Locate the cell with the specified text and output its [x, y] center coordinate. 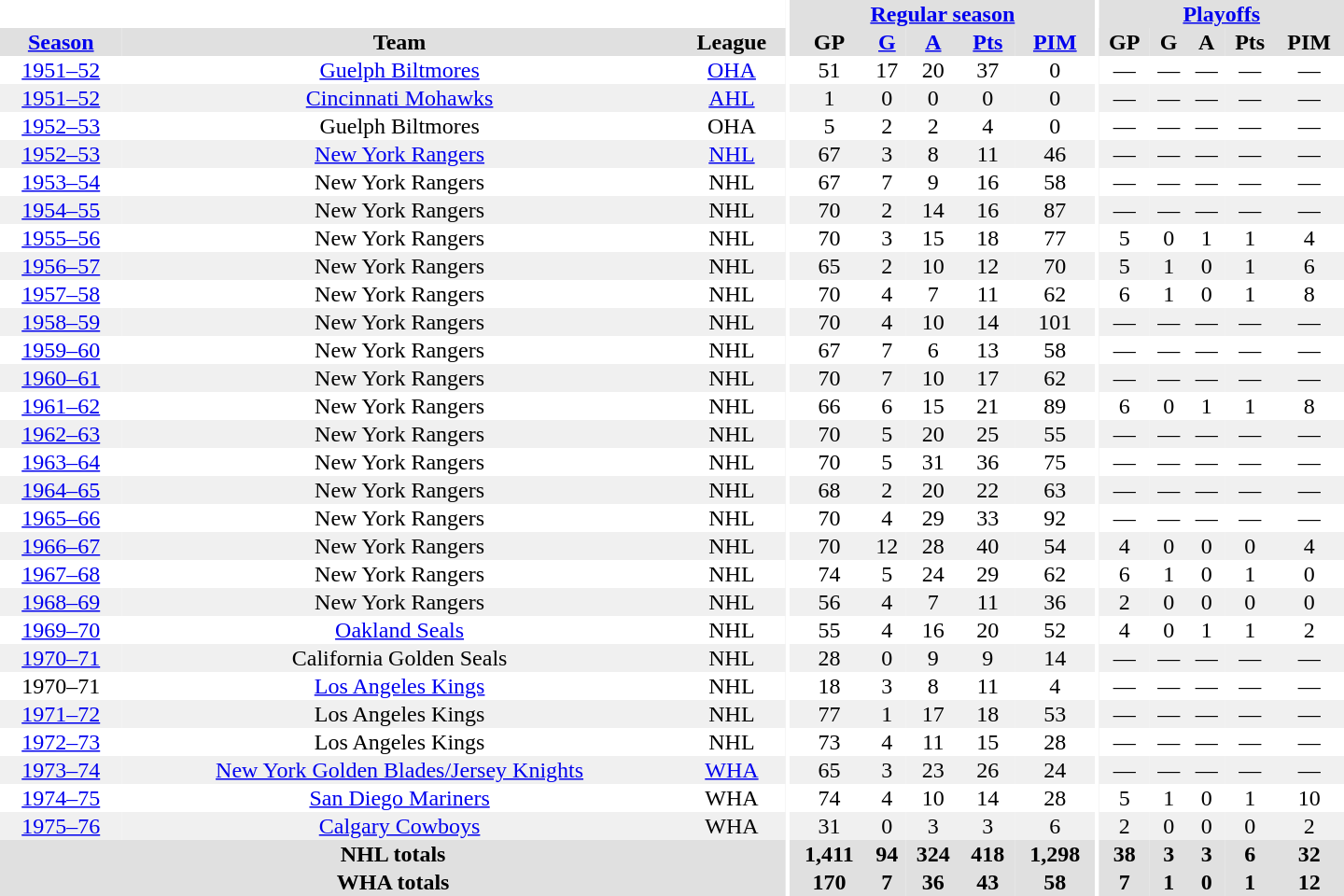
1974–75 [61, 798]
1972–73 [61, 742]
170 [829, 882]
51 [829, 70]
1966–67 [61, 546]
1968–69 [61, 602]
1967–68 [61, 574]
89 [1055, 406]
Season [61, 42]
101 [1055, 322]
1954–55 [61, 210]
54 [1055, 546]
66 [829, 406]
75 [1055, 462]
94 [887, 854]
21 [987, 406]
22 [987, 490]
25 [987, 434]
1955–56 [61, 238]
68 [829, 490]
Oakland Seals [399, 630]
1959–60 [61, 350]
1973–74 [61, 770]
26 [987, 770]
53 [1055, 714]
418 [987, 854]
1,411 [829, 854]
38 [1125, 854]
Playoffs [1222, 14]
324 [933, 854]
46 [1055, 154]
1963–64 [61, 462]
43 [987, 882]
1971–72 [61, 714]
NHL totals [393, 854]
Team [399, 42]
32 [1309, 854]
1953–54 [61, 182]
33 [987, 518]
63 [1055, 490]
1957–58 [61, 294]
1960–61 [61, 378]
1964–65 [61, 490]
1,298 [1055, 854]
1969–70 [61, 630]
92 [1055, 518]
San Diego Mariners [399, 798]
73 [829, 742]
1962–63 [61, 434]
52 [1055, 630]
California Golden Seals [399, 658]
1958–59 [61, 322]
Calgary Cowboys [399, 826]
AHL [732, 98]
1965–66 [61, 518]
40 [987, 546]
1961–62 [61, 406]
87 [1055, 210]
56 [829, 602]
37 [987, 70]
13 [987, 350]
23 [933, 770]
Regular season [943, 14]
1975–76 [61, 826]
New York Golden Blades/Jersey Knights [399, 770]
1956–57 [61, 266]
WHA totals [393, 882]
Cincinnati Mohawks [399, 98]
League [732, 42]
